From the cell containing the given text, extract its center point as (x, y) coordinate. 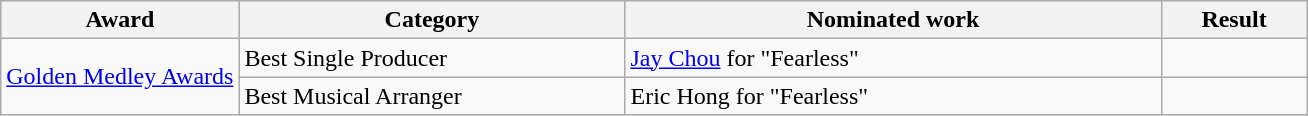
Category (432, 20)
Eric Hong for "Fearless" (893, 96)
Nominated work (893, 20)
Best Single Producer (432, 58)
Golden Medley Awards (120, 77)
Best Musical Arranger (432, 96)
Jay Chou for "Fearless" (893, 58)
Award (120, 20)
Result (1234, 20)
